Return the [x, y] coordinate for the center point of the cell that contains the specified text.  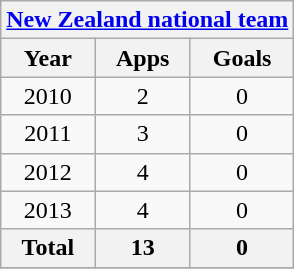
3 [142, 134]
Total [48, 248]
2012 [48, 172]
Year [48, 58]
New Zealand national team [148, 20]
2010 [48, 96]
2011 [48, 134]
Apps [142, 58]
Goals [242, 58]
2 [142, 96]
13 [142, 248]
2013 [48, 210]
